Identify which cell holds the provided text, then report its [x, y] central coordinate. 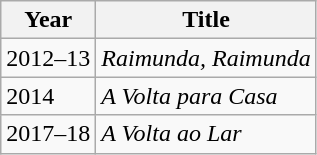
A Volta para Casa [206, 96]
Title [206, 20]
A Volta ao Lar [206, 134]
2014 [48, 96]
Year [48, 20]
2012–13 [48, 58]
2017–18 [48, 134]
Raimunda, Raimunda [206, 58]
